Detect which cell encompasses the target text, then output its [X, Y] center coordinate. 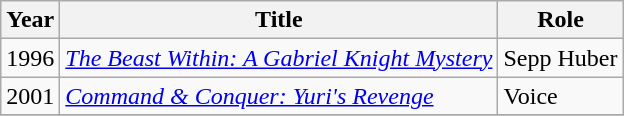
2001 [30, 96]
Voice [560, 96]
1996 [30, 58]
Role [560, 20]
The Beast Within: A Gabriel Knight Mystery [279, 58]
Title [279, 20]
Sepp Huber [560, 58]
Year [30, 20]
Command & Conquer: Yuri's Revenge [279, 96]
